Scan for the cell matching the given text and deliver its (x, y) coordinate at center. 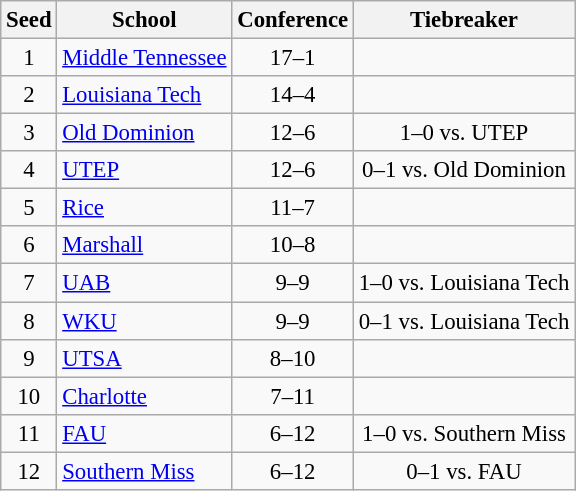
6 (29, 245)
8–10 (293, 358)
Louisiana Tech (144, 95)
0–1 vs. Old Dominion (464, 170)
9 (29, 358)
Rice (144, 208)
4 (29, 170)
Middle Tennessee (144, 58)
10–8 (293, 245)
Southern Miss (144, 471)
7 (29, 283)
3 (29, 133)
17–1 (293, 58)
12 (29, 471)
Tiebreaker (464, 20)
7–11 (293, 396)
UTEP (144, 170)
Old Dominion (144, 133)
Marshall (144, 245)
10 (29, 396)
1 (29, 58)
Conference (293, 20)
WKU (144, 321)
Seed (29, 20)
Charlotte (144, 396)
0–1 vs. FAU (464, 471)
FAU (144, 433)
UTSA (144, 358)
2 (29, 95)
11 (29, 433)
11–7 (293, 208)
5 (29, 208)
14–4 (293, 95)
1–0 vs. Louisiana Tech (464, 283)
8 (29, 321)
1–0 vs. Southern Miss (464, 433)
0–1 vs. Louisiana Tech (464, 321)
1–0 vs. UTEP (464, 133)
School (144, 20)
UAB (144, 283)
